Determine the (X, Y) coordinate at the center of the cell enclosing the given text.  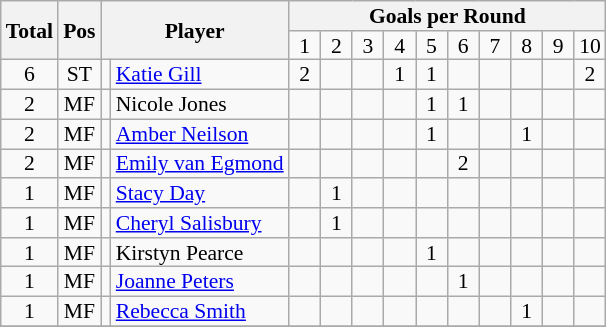
Katie Gill (200, 75)
Total (30, 30)
3 (368, 46)
8 (527, 46)
Nicole Jones (200, 105)
Stacy Day (200, 193)
Joanne Peters (200, 282)
Kirstyn Pearce (200, 253)
10 (590, 46)
Rebecca Smith (200, 312)
Player (195, 30)
ST (80, 75)
Emily van Egmond (200, 164)
Goals per Round (448, 16)
Pos (80, 30)
Amber Neilson (200, 134)
4 (400, 46)
5 (432, 46)
7 (495, 46)
Cheryl Salisbury (200, 223)
9 (558, 46)
